Return the [x, y] coordinate for the center point of the cell that contains the specified text.  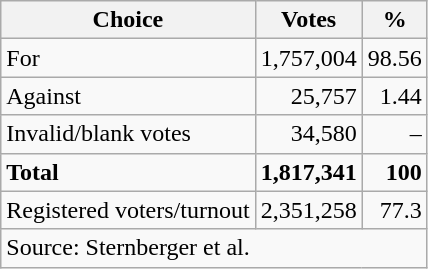
25,757 [308, 96]
Choice [128, 20]
1.44 [394, 96]
1,817,341 [308, 172]
Votes [308, 20]
Source: Sternberger et al. [214, 248]
Against [128, 96]
Invalid/blank votes [128, 134]
For [128, 58]
1,757,004 [308, 58]
77.3 [394, 210]
98.56 [394, 58]
Registered voters/turnout [128, 210]
100 [394, 172]
% [394, 20]
34,580 [308, 134]
Total [128, 172]
– [394, 134]
2,351,258 [308, 210]
